Scan for the cell matching the given text and deliver its [x, y] coordinate at center. 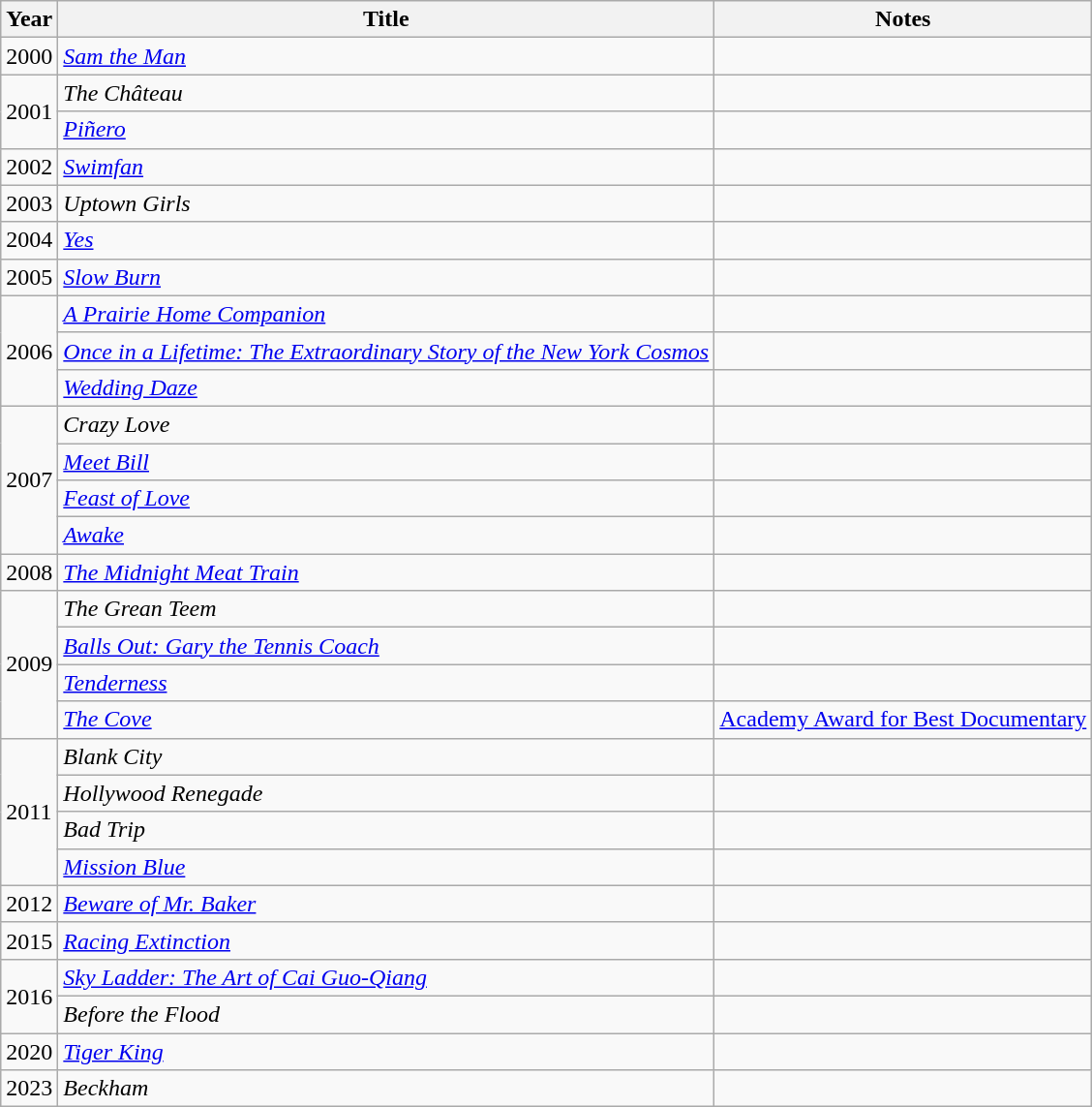
Awake [386, 536]
2011 [29, 812]
2000 [29, 56]
Academy Award for Best Documentary [903, 720]
2015 [29, 940]
Title [386, 19]
The Château [386, 93]
2008 [29, 572]
Tiger King [386, 1051]
The Midnight Meat Train [386, 572]
Mission Blue [386, 867]
Bad Trip [386, 830]
2016 [29, 996]
Beware of Mr. Baker [386, 904]
Swimfan [386, 167]
2006 [29, 351]
Crazy Love [386, 424]
Wedding Daze [386, 387]
Slow Burn [386, 277]
Beckham [386, 1089]
2009 [29, 664]
Meet Bill [386, 462]
2023 [29, 1089]
2001 [29, 111]
A Prairie Home Companion [386, 314]
2002 [29, 167]
Balls Out: Gary the Tennis Coach [386, 646]
2005 [29, 277]
2004 [29, 240]
2020 [29, 1051]
2007 [29, 479]
Blank City [386, 756]
Feast of Love [386, 499]
Tenderness [386, 683]
2003 [29, 203]
Uptown Girls [386, 203]
Sky Ladder: The Art of Cai Guo-Qiang [386, 977]
The Cove [386, 720]
The Grean Teem [386, 609]
Notes [903, 19]
2012 [29, 904]
Before the Flood [386, 1014]
Year [29, 19]
Piñero [386, 130]
Hollywood Renegade [386, 793]
Sam the Man [386, 56]
Racing Extinction [386, 940]
Yes [386, 240]
Once in a Lifetime: The Extraordinary Story of the New York Cosmos [386, 351]
